Find where the given text appears and provide that cell's center as [x, y] coordinate. 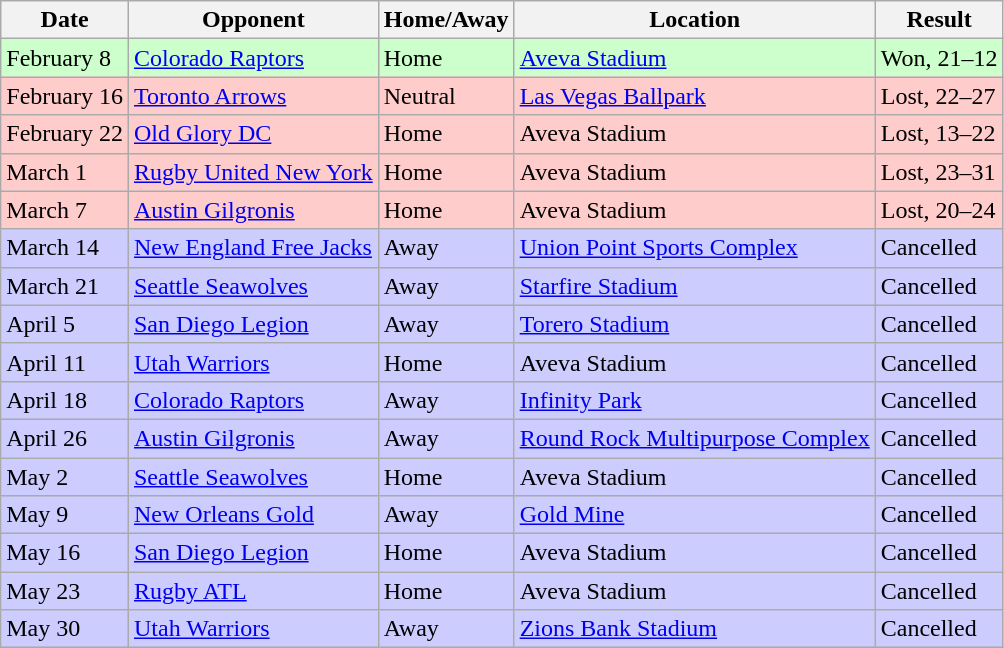
February 16 [65, 96]
New Orleans Gold [253, 515]
May 2 [65, 477]
Lost, 13–22 [939, 134]
Zions Bank Stadium [694, 629]
April 26 [65, 438]
April 11 [65, 362]
Home/Away [446, 20]
Gold Mine [694, 515]
March 14 [65, 248]
March 1 [65, 172]
Old Glory DC [253, 134]
April 18 [65, 400]
March 7 [65, 210]
Neutral [446, 96]
Result [939, 20]
Round Rock Multipurpose Complex [694, 438]
March 21 [65, 286]
Starfire Stadium [694, 286]
May 23 [65, 591]
Lost, 22–27 [939, 96]
April 5 [65, 324]
Las Vegas Ballpark [694, 96]
Lost, 23–31 [939, 172]
February 22 [65, 134]
Rugby ATL [253, 591]
New England Free Jacks [253, 248]
Location [694, 20]
Date [65, 20]
May 16 [65, 553]
Toronto Arrows [253, 96]
May 30 [65, 629]
May 9 [65, 515]
Infinity Park [694, 400]
Won, 21–12 [939, 58]
Torero Stadium [694, 324]
February 8 [65, 58]
Lost, 20–24 [939, 210]
Opponent [253, 20]
Rugby United New York [253, 172]
Union Point Sports Complex [694, 248]
